Extract the [x, y] coordinate from the center of the cell holding the provided text.  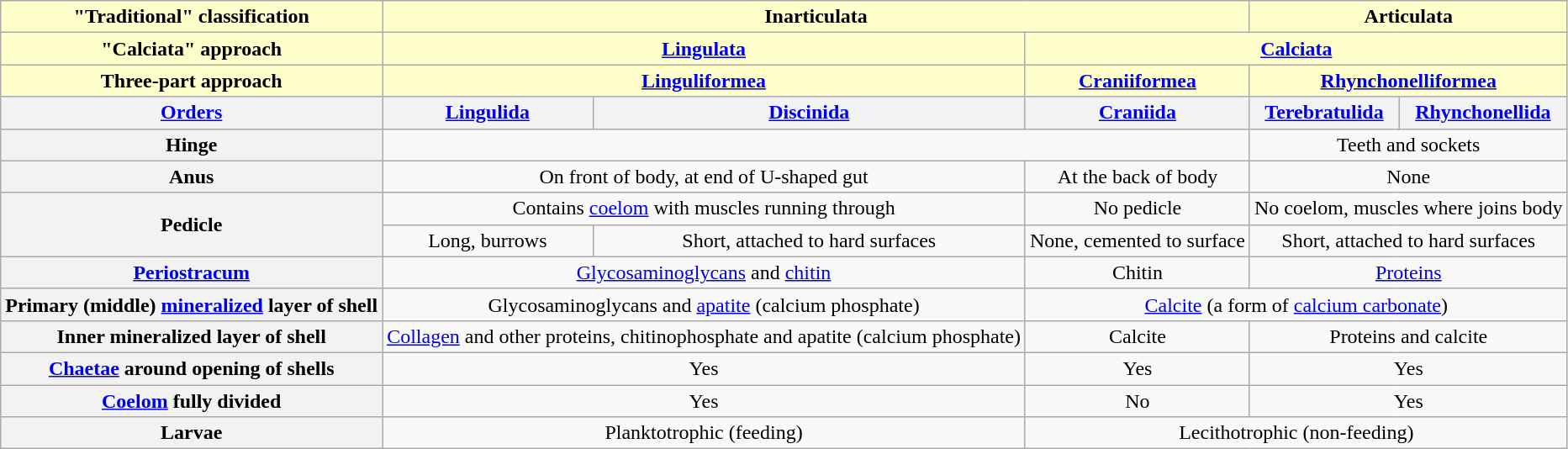
Contains coelom with muscles running through [705, 209]
At the back of body [1137, 177]
Rhynchonellida [1483, 113]
Collagen and other proteins, chitinophosphate and apatite (calcium phosphate) [705, 336]
Chaetae around opening of shells [192, 368]
Linguliformea [705, 81]
Calcite (a form of calcium carbonate) [1296, 304]
Coelom fully divided [192, 401]
Calciata [1296, 49]
Planktotrophic (feeding) [705, 433]
"Traditional" classification [192, 17]
Craniida [1137, 113]
On front of body, at end of U-shaped gut [705, 177]
Calcite [1137, 336]
Lingulida [488, 113]
Discinida [809, 113]
Orders [192, 113]
Primary (middle) mineralized layer of shell [192, 304]
No coelom, muscles where joins body [1408, 209]
Three-part approach [192, 81]
Lecithotrophic (non-feeding) [1296, 433]
Inarticulata [816, 17]
Proteins [1408, 272]
"Calciata" approach [192, 49]
Long, burrows [488, 240]
Pedicle [192, 225]
Larvae [192, 433]
Lingulata [705, 49]
Hinge [192, 145]
No [1137, 401]
Rhynchonelliformea [1408, 81]
Craniiformea [1137, 81]
Periostracum [192, 272]
Anus [192, 177]
Proteins and calcite [1408, 336]
Glycosaminoglycans and chitin [705, 272]
Terebratulida [1323, 113]
Inner mineralized layer of shell [192, 336]
Articulata [1408, 17]
None [1408, 177]
Chitin [1137, 272]
None, cemented to surface [1137, 240]
Teeth and sockets [1408, 145]
No pedicle [1137, 209]
Glycosaminoglycans and apatite (calcium phosphate) [705, 304]
